Output the [x, y] coordinate of the center of the cell containing the given text.  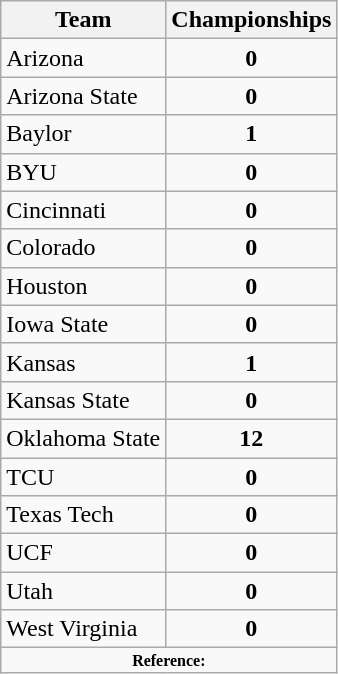
Arizona [84, 58]
Colorado [84, 248]
Team [84, 20]
Arizona State [84, 96]
Houston [84, 286]
Reference: [169, 660]
Kansas State [84, 400]
West Virginia [84, 629]
Kansas [84, 362]
Iowa State [84, 324]
Texas Tech [84, 515]
UCF [84, 553]
Oklahoma State [84, 438]
Utah [84, 591]
TCU [84, 477]
Championships [252, 20]
BYU [84, 172]
Cincinnati [84, 210]
12 [252, 438]
Baylor [84, 134]
